Search for the cell housing the specified text and yield its [x, y] center coordinate. 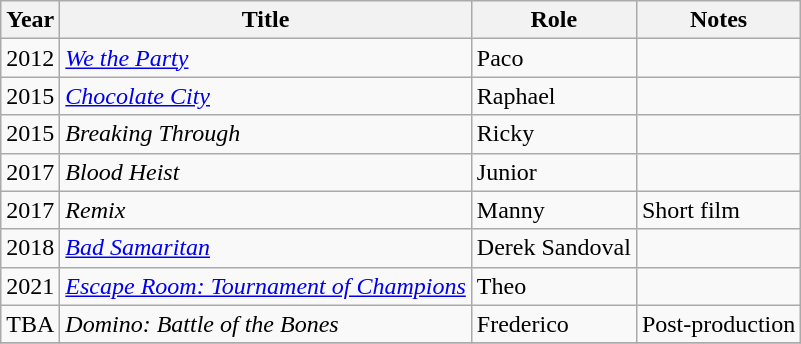
Raphael [554, 96]
Paco [554, 58]
TBA [30, 324]
We the Party [266, 58]
Theo [554, 286]
Escape Room: Tournament of Champions [266, 286]
2012 [30, 58]
Domino: Battle of the Bones [266, 324]
Role [554, 20]
Remix [266, 210]
Chocolate City [266, 96]
2021 [30, 286]
Year [30, 20]
Title [266, 20]
Frederico [554, 324]
2018 [30, 248]
Notes [718, 20]
Breaking Through [266, 134]
Manny [554, 210]
Short film [718, 210]
Blood Heist [266, 172]
Derek Sandoval [554, 248]
Bad Samaritan [266, 248]
Ricky [554, 134]
Post-production [718, 324]
Junior [554, 172]
